Search for the cell housing the specified text and yield its [X, Y] center coordinate. 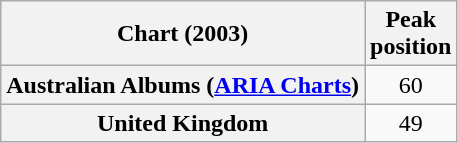
60 [411, 85]
Peakposition [411, 34]
United Kingdom [183, 123]
Australian Albums (ARIA Charts) [183, 85]
49 [411, 123]
Chart (2003) [183, 34]
